Extract the (X, Y) coordinate from the center of the cell holding the provided text.  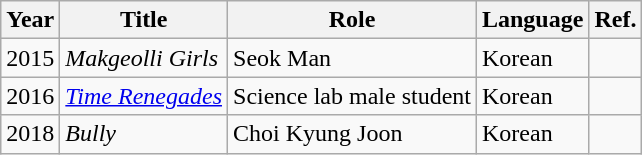
2015 (30, 58)
2016 (30, 96)
2018 (30, 134)
Time Renegades (144, 96)
Makgeolli Girls (144, 58)
Science lab male student (352, 96)
Choi Kyung Joon (352, 134)
Ref. (616, 20)
Bully (144, 134)
Language (532, 20)
Title (144, 20)
Seok Man (352, 58)
Year (30, 20)
Role (352, 20)
